Capture the cell that displays the provided text and extract its (X, Y) central coordinate. 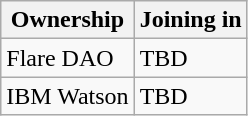
Joining in (190, 20)
IBM Watson (68, 96)
Ownership (68, 20)
Flare DAO (68, 58)
